Pinpoint the cell where the given text exists, returning its [x, y] midpoint coordinate. 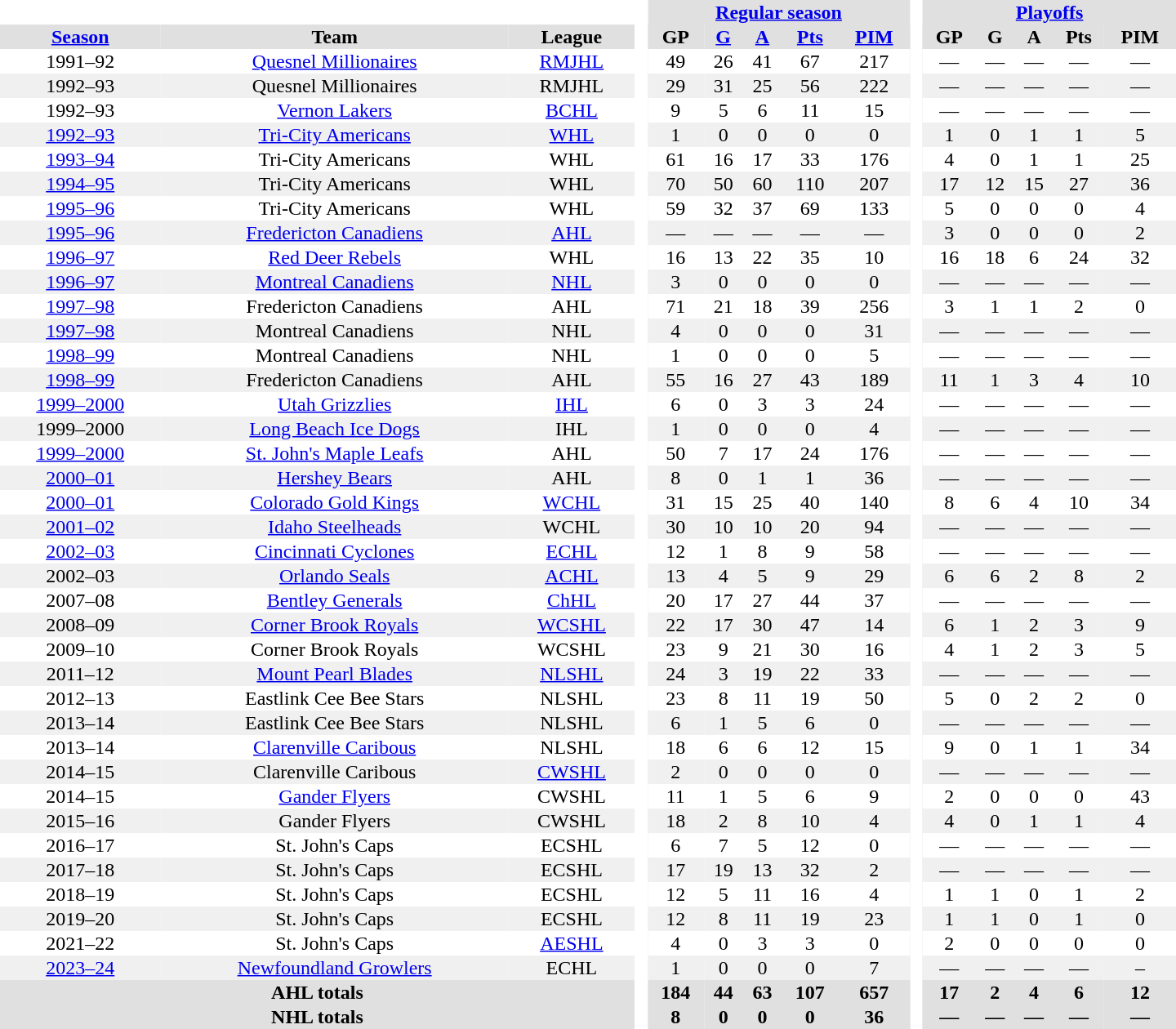
61 [676, 159]
217 [874, 61]
Bentley Generals [334, 600]
69 [810, 208]
League [572, 37]
Newfoundland Growlers [334, 968]
39 [810, 306]
AESHL [572, 943]
14 [874, 625]
2017–18 [80, 870]
Orlando Seals [334, 576]
49 [676, 61]
133 [874, 208]
1993–94 [80, 159]
Season [80, 37]
94 [874, 527]
Colorado Gold Kings [334, 502]
56 [810, 86]
41 [763, 61]
67 [810, 61]
207 [874, 184]
1994–95 [80, 184]
St. John's Maple Leafs [334, 453]
Cincinnati Cyclones [334, 551]
Vernon Lakers [334, 110]
2021–22 [80, 943]
70 [676, 184]
58 [874, 551]
63 [763, 992]
657 [874, 992]
2012–13 [80, 698]
2016–17 [80, 845]
47 [810, 625]
59 [676, 208]
Hershey Bears [334, 478]
2007–08 [80, 600]
BCHL [572, 110]
Utah Grizzlies [334, 404]
2023–24 [80, 968]
Mount Pearl Blades [334, 674]
Team [334, 37]
AHL totals [317, 992]
ChHL [572, 600]
35 [810, 257]
2011–12 [80, 674]
NHL totals [317, 1017]
2008–09 [80, 625]
Red Deer Rebels [334, 257]
107 [810, 992]
2018–19 [80, 894]
Long Beach Ice Dogs [334, 429]
2019–20 [80, 919]
140 [874, 502]
2015–16 [80, 821]
1991–92 [80, 61]
189 [874, 380]
55 [676, 380]
Idaho Steelheads [334, 527]
2009–10 [80, 649]
2001–02 [80, 527]
71 [676, 306]
110 [810, 184]
Regular season [779, 12]
60 [763, 184]
40 [810, 502]
– [1140, 968]
222 [874, 86]
Playoffs [1049, 12]
26 [724, 61]
ACHL [572, 576]
256 [874, 306]
184 [676, 992]
